Provide the [X, Y] coordinate of the cell's center where the given text is located.  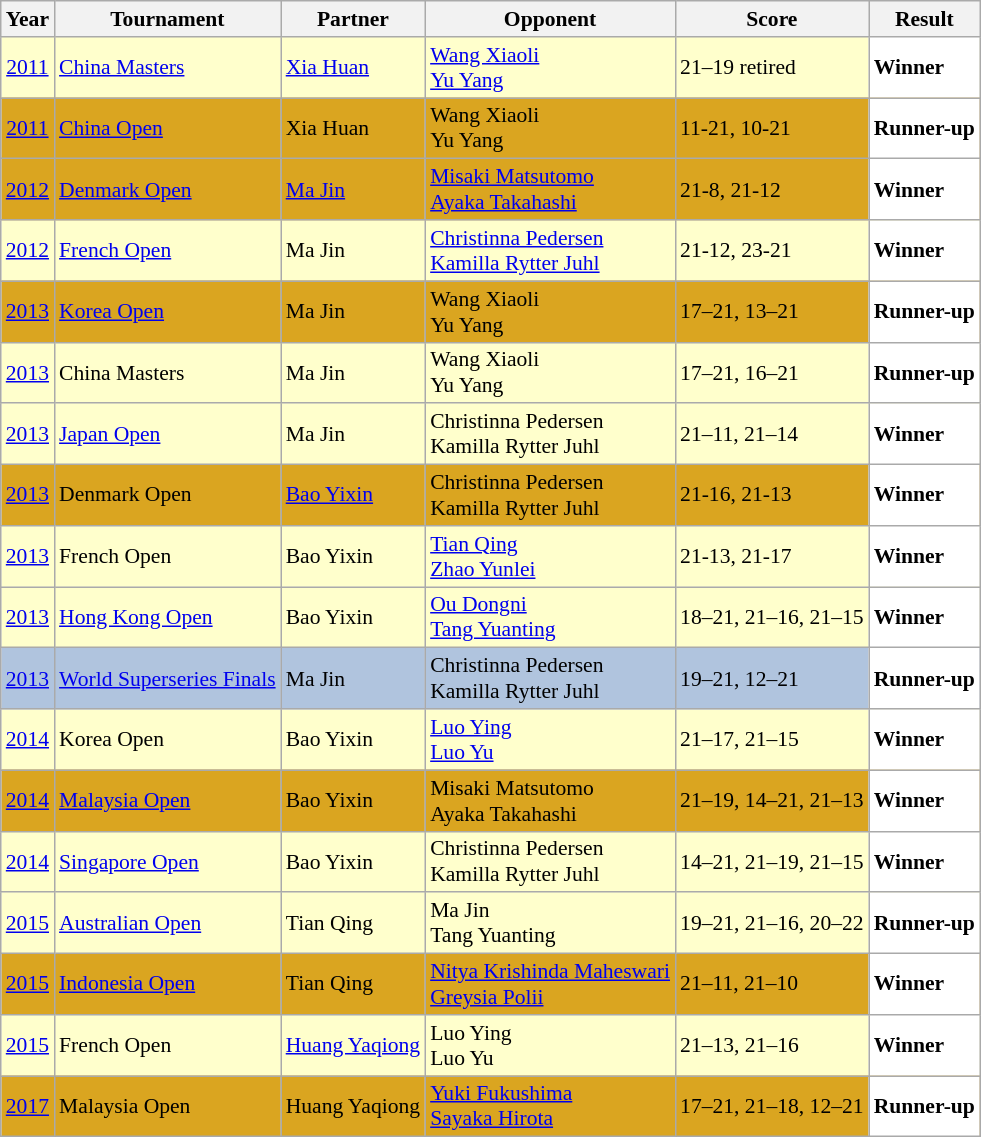
Result [924, 19]
Ou Dongni Tang Yuanting [550, 618]
Score [772, 19]
21–11, 21–10 [772, 984]
Tournament [168, 19]
17–21, 21–18, 12–21 [772, 1106]
14–21, 21–19, 21–15 [772, 862]
Japan Open [168, 434]
Partner [353, 19]
2017 [28, 1106]
19–21, 12–21 [772, 678]
17–21, 13–21 [772, 312]
21–17, 21–15 [772, 740]
Year [28, 19]
21-12, 23-21 [772, 250]
Ma Jin Tang Yuanting [550, 924]
Yuki Fukushima Sayaka Hirota [550, 1106]
Tian Qing Zhao Yunlei [550, 556]
21-8, 21-12 [772, 190]
21–19, 14–21, 21–13 [772, 800]
21–13, 21–16 [772, 1046]
Nitya Krishinda Maheswari Greysia Polii [550, 984]
18–21, 21–16, 21–15 [772, 618]
Hong Kong Open [168, 618]
21–19 retired [772, 68]
21–11, 21–14 [772, 434]
China Open [168, 128]
Singapore Open [168, 862]
21-13, 21-17 [772, 556]
11-21, 10-21 [772, 128]
Australian Open [168, 924]
19–21, 21–16, 20–22 [772, 924]
Indonesia Open [168, 984]
Opponent [550, 19]
17–21, 16–21 [772, 372]
World Superseries Finals [168, 678]
21-16, 21-13 [772, 496]
